Provide the (x, y) coordinate of the cell's center where the given text is located.  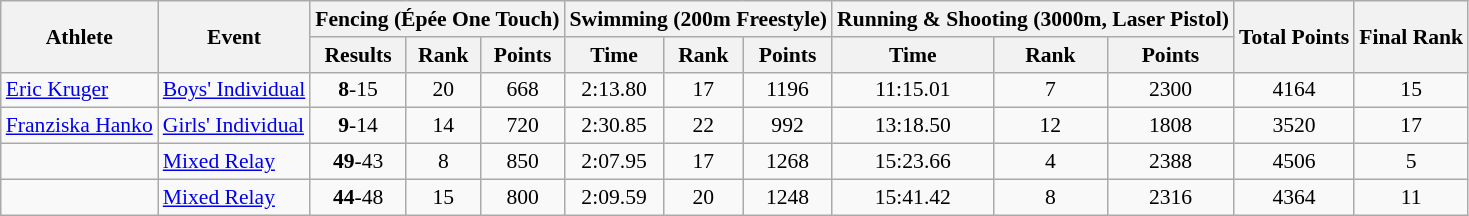
2388 (1170, 162)
Franziska Hanko (80, 126)
15:23.66 (913, 162)
49-43 (358, 162)
44-48 (358, 197)
8-15 (358, 90)
Fencing (Épée One Touch) (437, 19)
15:41.42 (913, 197)
1808 (1170, 126)
992 (788, 126)
720 (523, 126)
668 (523, 90)
Athlete (80, 36)
Results (358, 55)
4 (1050, 162)
4164 (1294, 90)
2:09.59 (614, 197)
2:13.80 (614, 90)
7 (1050, 90)
12 (1050, 126)
9-14 (358, 126)
11:15.01 (913, 90)
2300 (1170, 90)
2:30.85 (614, 126)
1268 (788, 162)
4506 (1294, 162)
Event (234, 36)
13:18.50 (913, 126)
14 (444, 126)
850 (523, 162)
Swimming (200m Freestyle) (698, 19)
Girls' Individual (234, 126)
4364 (1294, 197)
11 (1411, 197)
1196 (788, 90)
800 (523, 197)
Eric Kruger (80, 90)
2:07.95 (614, 162)
2316 (1170, 197)
5 (1411, 162)
1248 (788, 197)
Running & Shooting (3000m, Laser Pistol) (1033, 19)
Final Rank (1411, 36)
3520 (1294, 126)
Boys' Individual (234, 90)
Total Points (1294, 36)
22 (704, 126)
